Return (X, Y) of the center of cell containing provided text 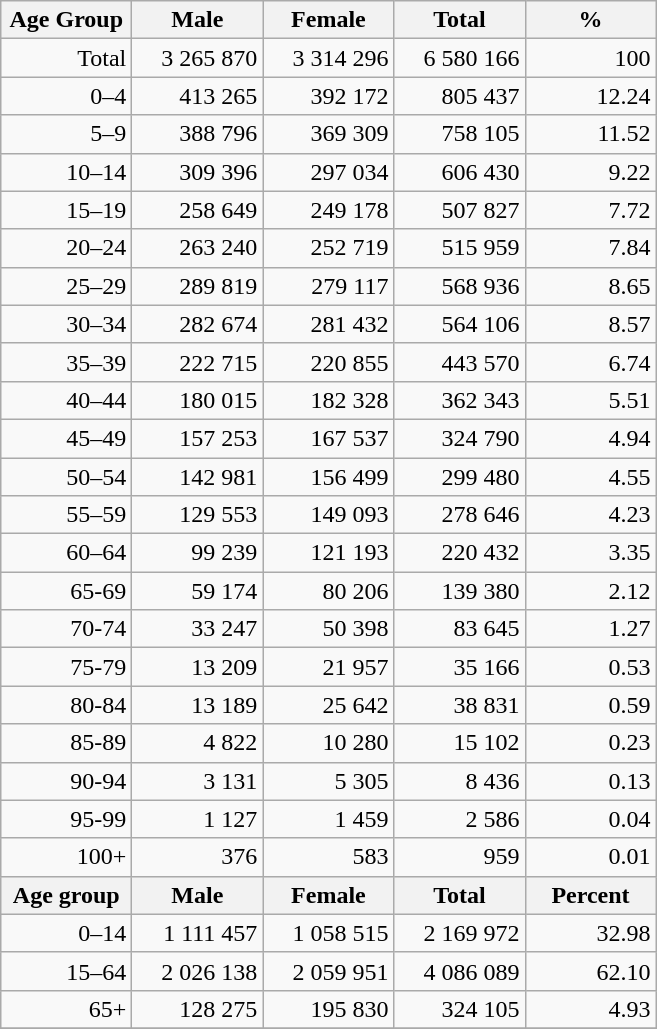
392 172 (328, 96)
413 265 (198, 96)
4.94 (590, 438)
5.51 (590, 400)
15 102 (460, 743)
282 674 (198, 324)
369 309 (328, 134)
25–29 (66, 286)
249 178 (328, 210)
309 396 (198, 172)
0.23 (590, 743)
2 059 951 (328, 971)
0.13 (590, 781)
100+ (66, 857)
156 499 (328, 477)
20–24 (66, 248)
167 537 (328, 438)
157 253 (198, 438)
59 174 (198, 591)
55–59 (66, 515)
362 343 (460, 400)
Percent (590, 895)
38 831 (460, 705)
30–34 (66, 324)
443 570 (460, 362)
21 957 (328, 667)
0.01 (590, 857)
Age Group (66, 20)
65-69 (66, 591)
959 (460, 857)
4 086 089 (460, 971)
220 855 (328, 362)
85-89 (66, 743)
7.84 (590, 248)
388 796 (198, 134)
3 265 870 (198, 58)
3.35 (590, 553)
195 830 (328, 1009)
5 305 (328, 781)
35 166 (460, 667)
0.59 (590, 705)
70-74 (66, 629)
3 314 296 (328, 58)
507 827 (460, 210)
4.93 (590, 1009)
1 111 457 (198, 933)
606 430 (460, 172)
4.55 (590, 477)
2 026 138 (198, 971)
279 117 (328, 286)
324 105 (460, 1009)
3 131 (198, 781)
7.72 (590, 210)
Age group (66, 895)
515 959 (460, 248)
32.98 (590, 933)
0–14 (66, 933)
324 790 (460, 438)
583 (328, 857)
0–4 (66, 96)
568 936 (460, 286)
12.24 (590, 96)
0.04 (590, 819)
100 (590, 58)
258 649 (198, 210)
80-84 (66, 705)
1 058 515 (328, 933)
129 553 (198, 515)
90-94 (66, 781)
33 247 (198, 629)
50–54 (66, 477)
10 280 (328, 743)
4.23 (590, 515)
2 586 (460, 819)
222 715 (198, 362)
8.57 (590, 324)
252 719 (328, 248)
40–44 (66, 400)
5–9 (66, 134)
% (590, 20)
182 328 (328, 400)
50 398 (328, 629)
8.65 (590, 286)
10–14 (66, 172)
297 034 (328, 172)
281 432 (328, 324)
13 189 (198, 705)
9.22 (590, 172)
1.27 (590, 629)
121 193 (328, 553)
149 093 (328, 515)
15–64 (66, 971)
180 015 (198, 400)
25 642 (328, 705)
75-79 (66, 667)
805 437 (460, 96)
263 240 (198, 248)
278 646 (460, 515)
8 436 (460, 781)
62.10 (590, 971)
564 106 (460, 324)
299 480 (460, 477)
11.52 (590, 134)
65+ (66, 1009)
6.74 (590, 362)
15–19 (66, 210)
289 819 (198, 286)
1 459 (328, 819)
35–39 (66, 362)
95-99 (66, 819)
2.12 (590, 591)
80 206 (328, 591)
376 (198, 857)
142 981 (198, 477)
60–64 (66, 553)
99 239 (198, 553)
6 580 166 (460, 58)
220 432 (460, 553)
1 127 (198, 819)
45–49 (66, 438)
13 209 (198, 667)
139 380 (460, 591)
0.53 (590, 667)
83 645 (460, 629)
4 822 (198, 743)
2 169 972 (460, 933)
758 105 (460, 134)
128 275 (198, 1009)
